For the text-containing cell, return its midpoint in [X, Y] coordinate format. 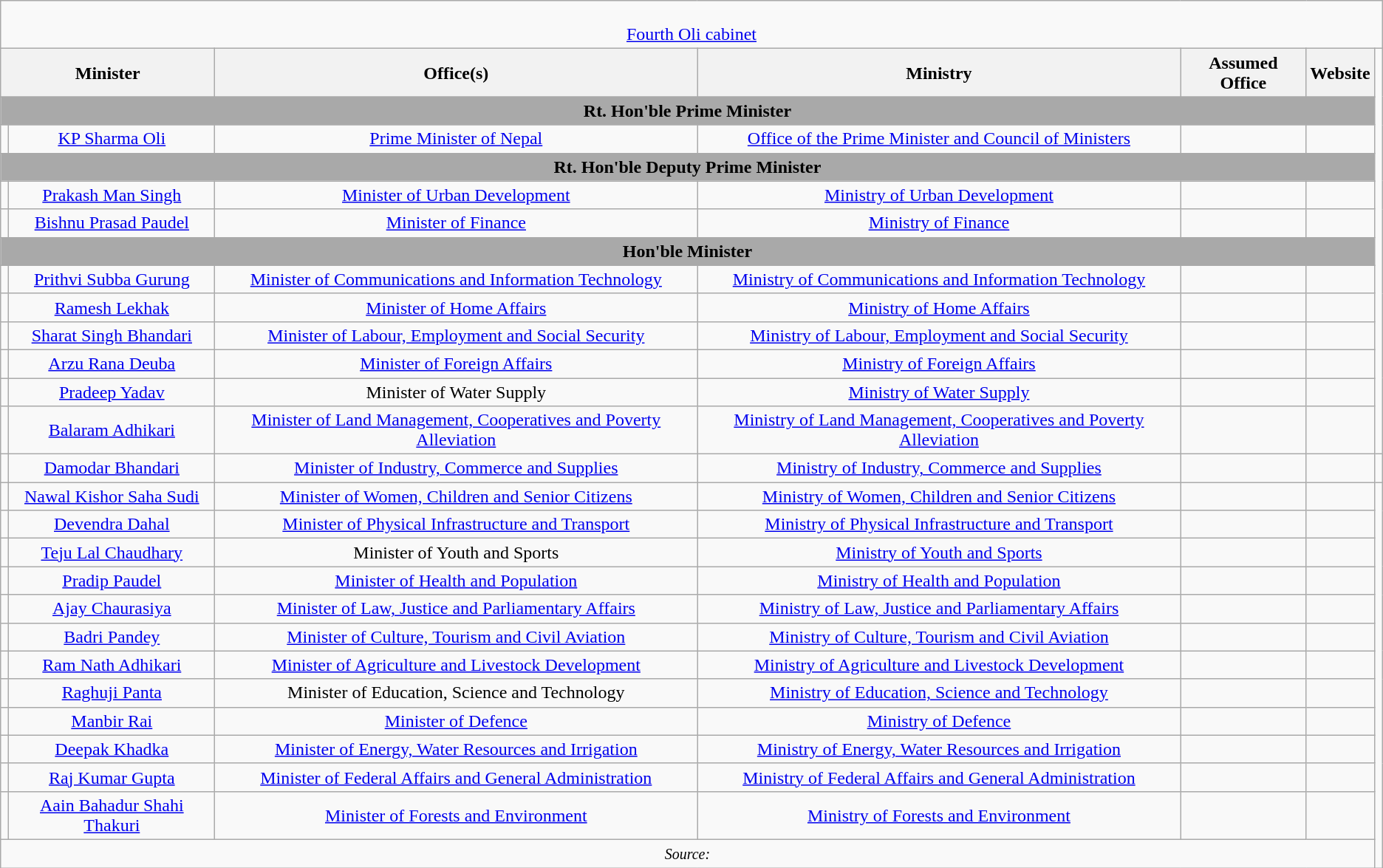
Fourth Oli cabinet [691, 25]
Ministry of Urban Development [939, 195]
Damodar Bhandari [112, 468]
Minister of Finance [457, 223]
Prithvi Subba Gurung [112, 279]
Ministry of Finance [939, 223]
Ministry of Communications and Information Technology [939, 279]
Sharat Singh Bhandari [112, 335]
Badri Pandey [112, 637]
Deepak Khadka [112, 749]
Raghuji Panta [112, 693]
Ministry of Agriculture and Livestock Development [939, 665]
Ministry of Culture, Tourism and Civil Aviation [939, 637]
Ministry [939, 72]
Website [1340, 72]
Ram Nath Adhikari [112, 665]
KP Sharma Oli [112, 139]
Hon'ble Minister [687, 251]
Devendra Dahal [112, 524]
Minister of Culture, Tourism and Civil Aviation [457, 637]
Pradeep Yadav [112, 392]
Balaram Adhikari [112, 430]
Manbir Rai [112, 721]
Ministry of Physical Infrastructure and Transport [939, 524]
Minister of Health and Population [457, 581]
Rt. Hon'ble Prime Minister [687, 111]
Teju Lal Chaudhary [112, 553]
Minister of Federal Affairs and General Administration [457, 777]
Source: [687, 853]
Ministry of Energy, Water Resources and Irrigation [939, 749]
Prime Minister of Nepal [457, 139]
Office(s) [457, 72]
Minister of Youth and Sports [457, 553]
Ministry of Youth and Sports [939, 553]
Minister of Foreign Affairs [457, 363]
Ministry of Law, Justice and Parliamentary Affairs [939, 609]
Ministry of Labour, Employment and Social Security [939, 335]
Minister of Industry, Commerce and Supplies [457, 468]
Ministry of Defence [939, 721]
Bishnu Prasad Paudel [112, 223]
Minister of Communications and Information Technology [457, 279]
Nawal Kishor Saha Sudi [112, 496]
Ministry of Federal Affairs and General Administration [939, 777]
Ministry of Land Management, Cooperatives and Poverty Alleviation [939, 430]
Ramesh Lekhak [112, 307]
Ministry of Home Affairs [939, 307]
Rt. Hon'ble Deputy Prime Minister [687, 167]
Minister [108, 72]
Prakash Man Singh [112, 195]
Minister of Law, Justice and Parliamentary Affairs [457, 609]
Minister of Agriculture and Livestock Development [457, 665]
Minister of Defence [457, 721]
Ministry of Forests and Environment [939, 816]
Ministry of Industry, Commerce and Supplies [939, 468]
Arzu Rana Deuba [112, 363]
Assumed Office [1243, 72]
Minister of Water Supply [457, 392]
Minister of Physical Infrastructure and Transport [457, 524]
Ministry of Water Supply [939, 392]
Ajay Chaurasiya [112, 609]
Pradip Paudel [112, 581]
Minister of Women, Children and Senior Citizens [457, 496]
Ministry of Women, Children and Senior Citizens [939, 496]
Office of the Prime Minister and Council of Ministers [939, 139]
Minister of Urban Development [457, 195]
Minister of Land Management, Cooperatives and Poverty Alleviation [457, 430]
Minister of Home Affairs [457, 307]
Ministry of Health and Population [939, 581]
Minister of Forests and Environment [457, 816]
Ministry of Education, Science and Technology [939, 693]
Minister of Labour, Employment and Social Security [457, 335]
Aain Bahadur Shahi Thakuri [112, 816]
Ministry of Foreign Affairs [939, 363]
Raj Kumar Gupta [112, 777]
Minister of Energy, Water Resources and Irrigation [457, 749]
Minister of Education, Science and Technology [457, 693]
